Identify which cell holds the provided text, then report its [x, y] central coordinate. 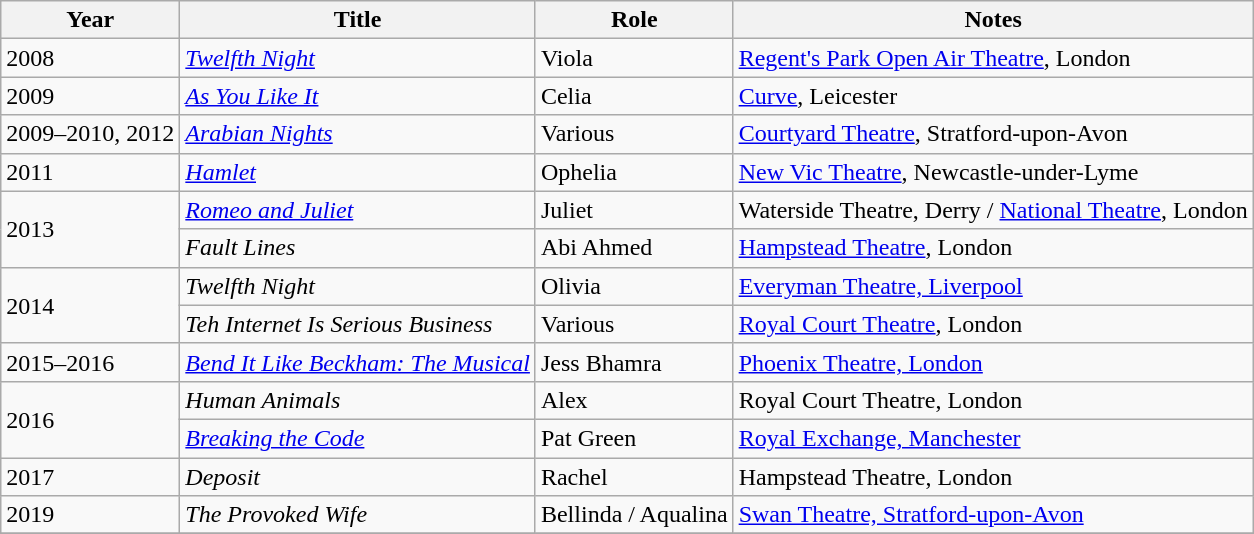
Olivia [634, 286]
Deposit [358, 477]
Bend It Like Beckham: The Musical [358, 362]
Waterside Theatre, Derry / National Theatre, London [993, 210]
2011 [90, 172]
Bellinda / Aqualina [634, 515]
2009 [90, 96]
New Vic Theatre, Newcastle-under-Lyme [993, 172]
Arabian Nights [358, 134]
Alex [634, 400]
The Provoked Wife [358, 515]
Abi Ahmed [634, 248]
Human Animals [358, 400]
2016 [90, 419]
Celia [634, 96]
Phoenix Theatre, London [993, 362]
2013 [90, 229]
2014 [90, 305]
Pat Green [634, 438]
Juliet [634, 210]
Title [358, 20]
Year [90, 20]
2015–2016 [90, 362]
Royal Exchange, Manchester [993, 438]
Viola [634, 58]
Curve, Leicester [993, 96]
Fault Lines [358, 248]
Everyman Theatre, Liverpool [993, 286]
2009–2010, 2012 [90, 134]
Courtyard Theatre, Stratford-upon-Avon [993, 134]
2008 [90, 58]
Teh Internet Is Serious Business [358, 324]
2019 [90, 515]
Notes [993, 20]
Role [634, 20]
Regent's Park Open Air Theatre, London [993, 58]
Ophelia [634, 172]
Swan Theatre, Stratford-upon-Avon [993, 515]
Romeo and Juliet [358, 210]
Breaking the Code [358, 438]
As You Like It [358, 96]
Jess Bhamra [634, 362]
2017 [90, 477]
Rachel [634, 477]
Hamlet [358, 172]
